Provide the [X, Y] coordinate of the cell's center where the given text is located.  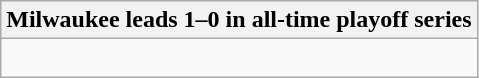
Milwaukee leads 1–0 in all-time playoff series [239, 20]
